Determine the (X, Y) coordinate at the center of the cell enclosing the given text.  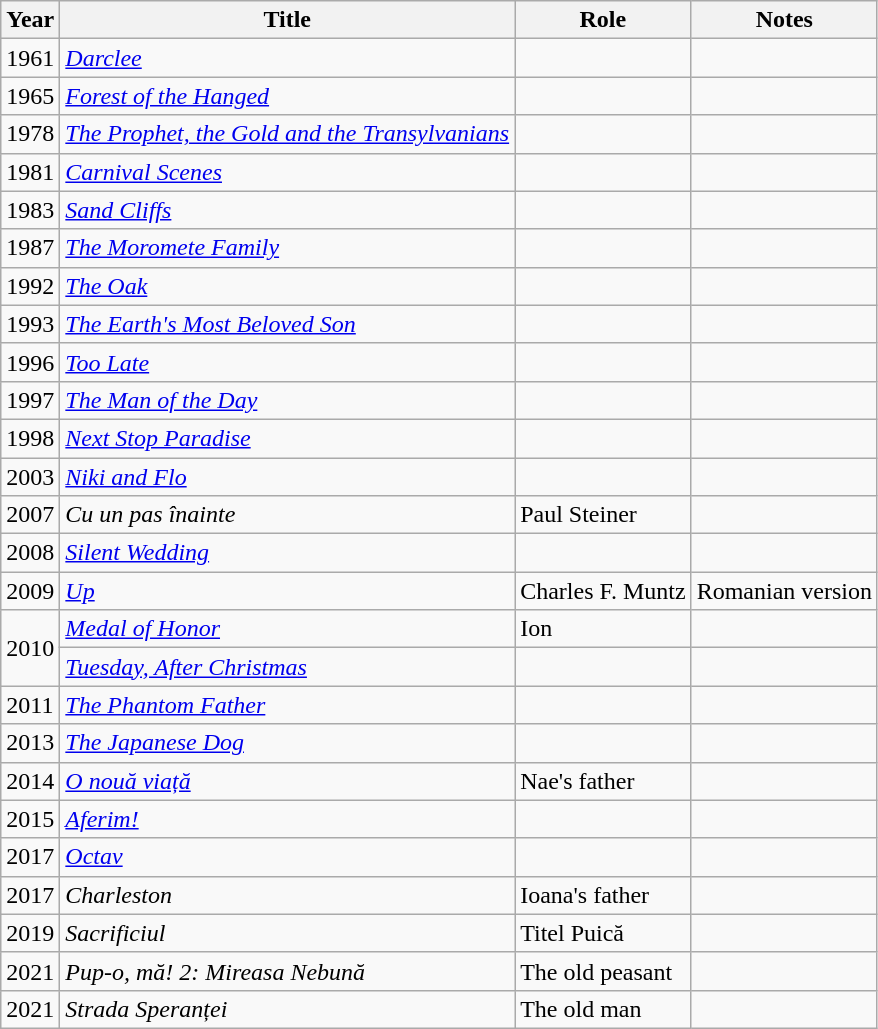
2014 (30, 781)
Carnival Scenes (288, 172)
The Man of the Day (288, 400)
Ioana's father (603, 895)
Charles F. Muntz (603, 591)
1997 (30, 400)
The Prophet, the Gold and the Transylvanians (288, 134)
Up (288, 591)
Tuesday, After Christmas (288, 667)
1965 (30, 96)
1987 (30, 248)
The Oak (288, 286)
2019 (30, 933)
Forest of the Hanged (288, 96)
2008 (30, 553)
1992 (30, 286)
Sacrificiul (288, 933)
Next Stop Paradise (288, 438)
Too Late (288, 362)
Titel Puică (603, 933)
Sand Cliffs (288, 210)
1993 (30, 324)
Romanian version (784, 591)
Silent Wedding (288, 553)
Cu un pas înainte (288, 515)
Title (288, 20)
The Earth's Most Beloved Son (288, 324)
Pup-o, mă! 2: Mireasa Nebună (288, 971)
O nouă viață (288, 781)
Charleston (288, 895)
2007 (30, 515)
Aferim! (288, 819)
Ion (603, 629)
1978 (30, 134)
2009 (30, 591)
2011 (30, 705)
Year (30, 20)
The Japanese Dog (288, 743)
Role (603, 20)
The old man (603, 1009)
2015 (30, 819)
1998 (30, 438)
The Phantom Father (288, 705)
2003 (30, 477)
Paul Steiner (603, 515)
1961 (30, 58)
Medal of Honor (288, 629)
Nae's father (603, 781)
The Moromete Family (288, 248)
Octav (288, 857)
The old peasant (603, 971)
1983 (30, 210)
2010 (30, 648)
Niki and Flo (288, 477)
1981 (30, 172)
1996 (30, 362)
2013 (30, 743)
Darclee (288, 58)
Notes (784, 20)
Strada Speranței (288, 1009)
